Extract the [X, Y] coordinate from the center of the cell holding the provided text.  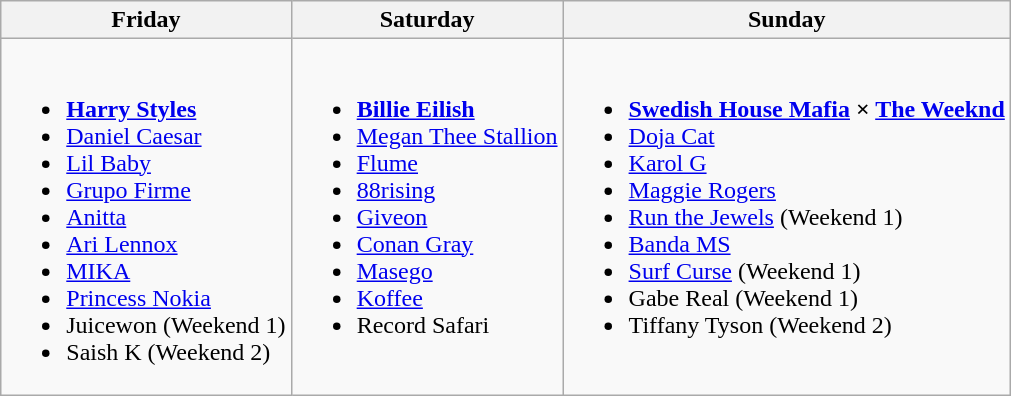
Friday [146, 20]
Harry StylesDaniel CaesarLil BabyGrupo FirmeAnittaAri LennoxMIKAPrincess NokiaJuicewon (Weekend 1)Saish K (Weekend 2) [146, 217]
Sunday [786, 20]
Billie EilishMegan Thee StallionFlume88risingGiveonConan GrayMasegoKoffeeRecord Safari [427, 217]
Saturday [427, 20]
